Extract the (X, Y) coordinate from the center of the cell holding the provided text.  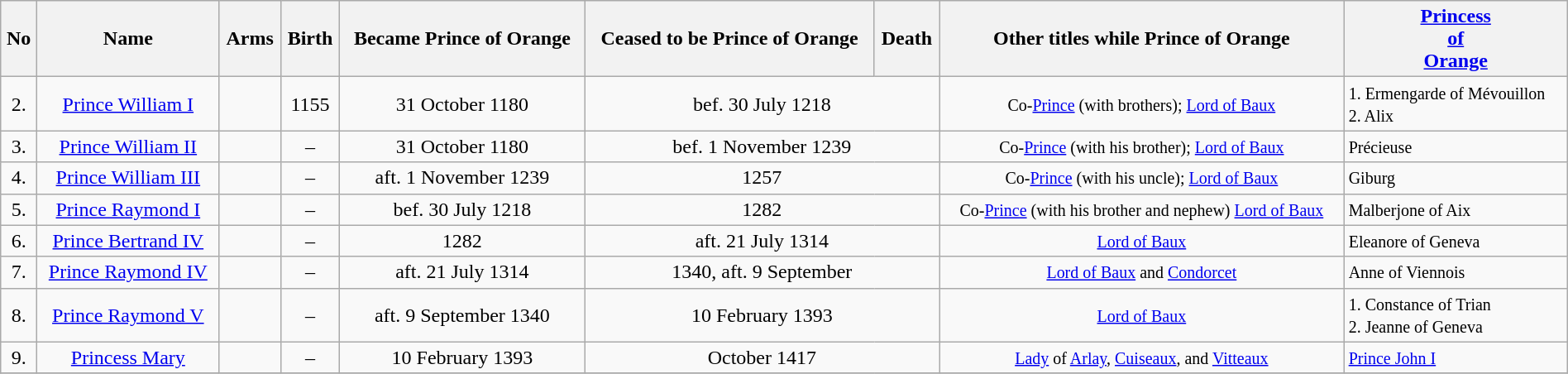
No (19, 39)
Name (128, 39)
9. (19, 357)
Co-Prince (with his uncle); Lord of Baux (1142, 178)
1155 (309, 104)
2. (19, 104)
aft. 9 September 1340 (462, 314)
Malberjone of Aix (1456, 209)
1340, aft. 9 September (762, 272)
1. Ermengarde of Mévouillon2. Alix (1456, 104)
Prince William II (128, 146)
Lord of Baux and Condorcet (1142, 272)
1. Constance of Trian2. Jeanne of Geneva (1456, 314)
Became Prince of Orange (462, 39)
Lady of Arlay, Cuiseaux, and Vitteaux (1142, 357)
Birth (309, 39)
1257 (762, 178)
8. (19, 314)
Eleanore of Geneva (1456, 241)
Précieuse (1456, 146)
October 1417 (762, 357)
Prince William III (128, 178)
Prince Raymond IV (128, 272)
Co-Prince (with brothers); Lord of Baux (1142, 104)
5. (19, 209)
Co-Prince (with his brother); Lord of Baux (1142, 146)
Prince John I (1456, 357)
aft. 1 November 1239 (462, 178)
Princess Mary (128, 357)
Death (906, 39)
Prince William I (128, 104)
Other titles while Prince of Orange (1142, 39)
Prince Bertrand IV (128, 241)
7. (19, 272)
Prince Raymond V (128, 314)
Prince Raymond I (128, 209)
Ceased to be Prince of Orange (729, 39)
Anne of Viennois (1456, 272)
bef. 1 November 1239 (762, 146)
Co-Prince (with his brother and nephew) Lord of Baux (1142, 209)
PrincessofOrange (1456, 39)
Giburg (1456, 178)
6. (19, 241)
Arms (250, 39)
4. (19, 178)
3. (19, 146)
